Provide the (X, Y) coordinate of the cell's center where the given text is located.  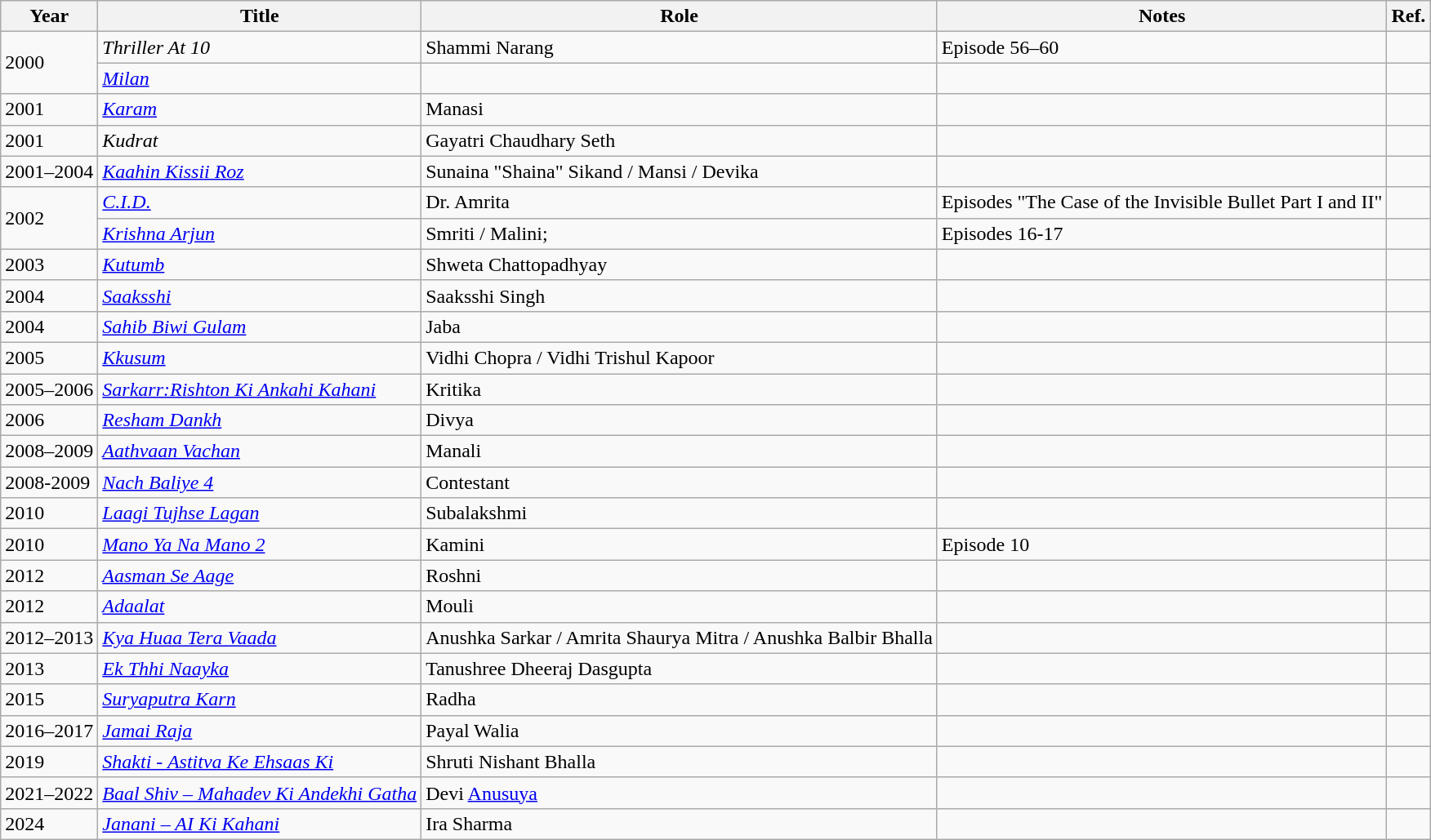
2005 (49, 358)
2008-2009 (49, 482)
Episode 10 (1161, 544)
Adaalat (260, 607)
Milan (260, 78)
Aasman Se Aage (260, 576)
Smriti / Malini; (680, 233)
2016–2017 (49, 731)
2024 (49, 824)
Dr. Amrita (680, 202)
2003 (49, 264)
Episodes "The Case of the Invisible Bullet Part I and II" (1161, 202)
Kkusum (260, 358)
Janani – AI Ki Kahani (260, 824)
Shakti - Astitva Ke Ehsaas Ki (260, 762)
Episodes 16-17 (1161, 233)
2012–2013 (49, 638)
2005–2006 (49, 389)
Kritika (680, 389)
Kutumb (260, 264)
Saaksshi Singh (680, 296)
2002 (49, 218)
C.I.D. (260, 202)
Anushka Sarkar / Amrita Shaurya Mitra / Anushka Balbir Bhalla (680, 638)
2006 (49, 420)
Tanushree Dheeraj Dasgupta (680, 669)
Sunaina "Shaina" Sikand / Mansi / Devika (680, 171)
Shruti Nishant Bhalla (680, 762)
Suryaputra Karn (260, 700)
Jamai Raja (260, 731)
Jaba (680, 327)
2015 (49, 700)
Aathvaan Vachan (260, 451)
Mano Ya Na Mano 2 (260, 544)
Krishna Arjun (260, 233)
Laagi Tujhse Lagan (260, 513)
Notes (1161, 16)
Gayatri Chaudhary Seth (680, 140)
2000 (49, 63)
Vidhi Chopra / Vidhi Trishul Kapoor (680, 358)
Contestant (680, 482)
Saaksshi (260, 296)
Kya Huaa Tera Vaada (260, 638)
Episode 56–60 (1161, 47)
Ek Thhi Naayka (260, 669)
2019 (49, 762)
2013 (49, 669)
Title (260, 16)
Subalakshmi (680, 513)
Sahib Biwi Gulam (260, 327)
Ira Sharma (680, 824)
Radha (680, 700)
Sarkarr:Rishton Ki Ankahi Kahani (260, 389)
2008–2009 (49, 451)
Payal Walia (680, 731)
Baal Shiv – Mahadev Ki Andekhi Gatha (260, 793)
Mouli (680, 607)
Thriller At 10 (260, 47)
2001–2004 (49, 171)
Roshni (680, 576)
Karam (260, 109)
Nach Baliye 4 (260, 482)
Shweta Chattopadhyay (680, 264)
Resham Dankh (260, 420)
Devi Anusuya (680, 793)
2021–2022 (49, 793)
Kamini (680, 544)
Divya (680, 420)
Year (49, 16)
Kudrat (260, 140)
Role (680, 16)
Kaahin Kissii Roz (260, 171)
Ref. (1408, 16)
Manasi (680, 109)
Shammi Narang (680, 47)
Manali (680, 451)
